Provide the [x, y] coordinate of the cell's center where the given text is located.  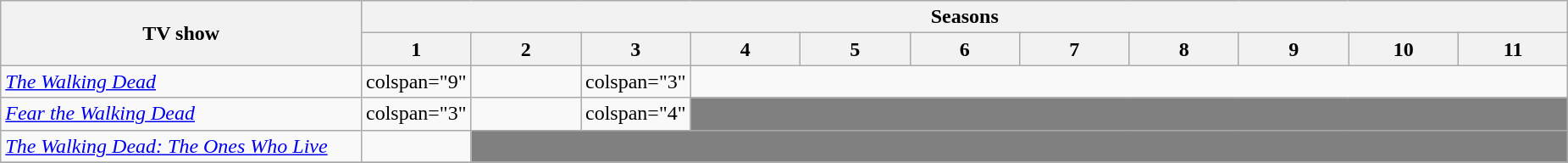
9 [1293, 49]
5 [856, 49]
10 [1403, 49]
The Walking Dead: The Ones Who Live [181, 146]
Fear the Walking Dead [181, 114]
1 [416, 49]
7 [1074, 49]
colspan="4" [636, 114]
colspan="9" [416, 81]
6 [964, 49]
TV show [181, 33]
4 [745, 49]
8 [1184, 49]
3 [636, 49]
2 [525, 49]
Seasons [964, 17]
The Walking Dead [181, 81]
11 [1513, 49]
